Output the [X, Y] coordinate of the center of the cell containing the given text.  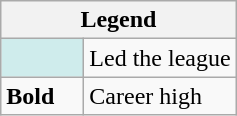
Led the league [160, 58]
Legend [118, 20]
Career high [160, 96]
Bold [42, 96]
